Scan for the cell matching the given text and deliver its (x, y) coordinate at center. 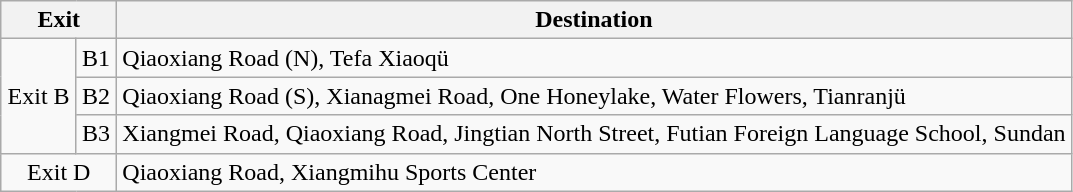
Qiaoxiang Road, Xiangmihu Sports Center (594, 172)
Destination (594, 20)
Qiaoxiang Road (S), Xianagmei Road, One Honeylake, Water Flowers, Tianranjü (594, 96)
Exit D (59, 172)
Exit (59, 20)
Qiaoxiang Road (N), Tefa Xiaoqü (594, 58)
B1 (96, 58)
Exit B (39, 96)
B3 (96, 134)
Xiangmei Road, Qiaoxiang Road, Jingtian North Street, Futian Foreign Language School, Sundan (594, 134)
B2 (96, 96)
